Return the (X, Y) coordinate for the center point of the cell that contains the specified text.  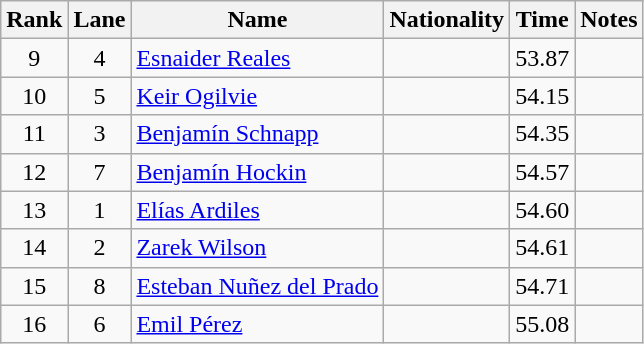
Esteban Nuñez del Prado (258, 286)
13 (34, 210)
Emil Pérez (258, 324)
Elías Ardiles (258, 210)
15 (34, 286)
9 (34, 58)
Benjamín Schnapp (258, 134)
2 (100, 248)
Esnaider Reales (258, 58)
54.71 (542, 286)
Keir Ogilvie (258, 96)
Notes (609, 20)
1 (100, 210)
Rank (34, 20)
54.60 (542, 210)
4 (100, 58)
11 (34, 134)
54.61 (542, 248)
Zarek Wilson (258, 248)
7 (100, 172)
55.08 (542, 324)
Nationality (447, 20)
Name (258, 20)
Benjamín Hockin (258, 172)
Time (542, 20)
54.57 (542, 172)
5 (100, 96)
Lane (100, 20)
12 (34, 172)
10 (34, 96)
8 (100, 286)
3 (100, 134)
54.15 (542, 96)
14 (34, 248)
53.87 (542, 58)
6 (100, 324)
16 (34, 324)
54.35 (542, 134)
